Return [x, y] of the center of cell containing provided text 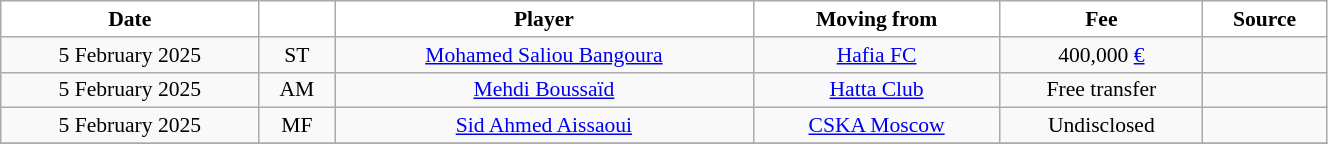
Hafia FC [876, 55]
Mehdi Boussaïd [544, 90]
Hatta Club [876, 90]
400,000 € [1101, 55]
AM [297, 90]
Free transfer [1101, 90]
Undisclosed [1101, 126]
Mohamed Saliou Bangoura [544, 55]
Moving from [876, 19]
Player [544, 19]
Source [1265, 19]
MF [297, 126]
Fee [1101, 19]
Date [130, 19]
CSKA Moscow [876, 126]
Sid Ahmed Aissaoui [544, 126]
ST [297, 55]
